Identify which cell holds the provided text, then report its (X, Y) central coordinate. 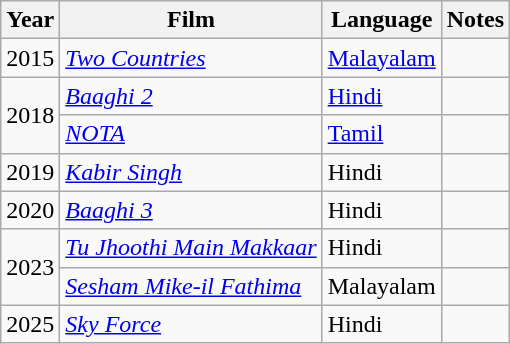
Two Countries (191, 58)
2020 (30, 210)
Sesham Mike-il Fathima (191, 286)
2025 (30, 324)
Sky Force (191, 324)
Tamil (382, 134)
Baaghi 3 (191, 210)
Notes (475, 20)
Kabir Singh (191, 172)
Baaghi 2 (191, 96)
2023 (30, 267)
2015 (30, 58)
NOTA (191, 134)
Tu Jhoothi Main Makkaar (191, 248)
Year (30, 20)
2019 (30, 172)
Film (191, 20)
Language (382, 20)
2018 (30, 115)
